Locate the cell with the specified text and output its (x, y) center coordinate. 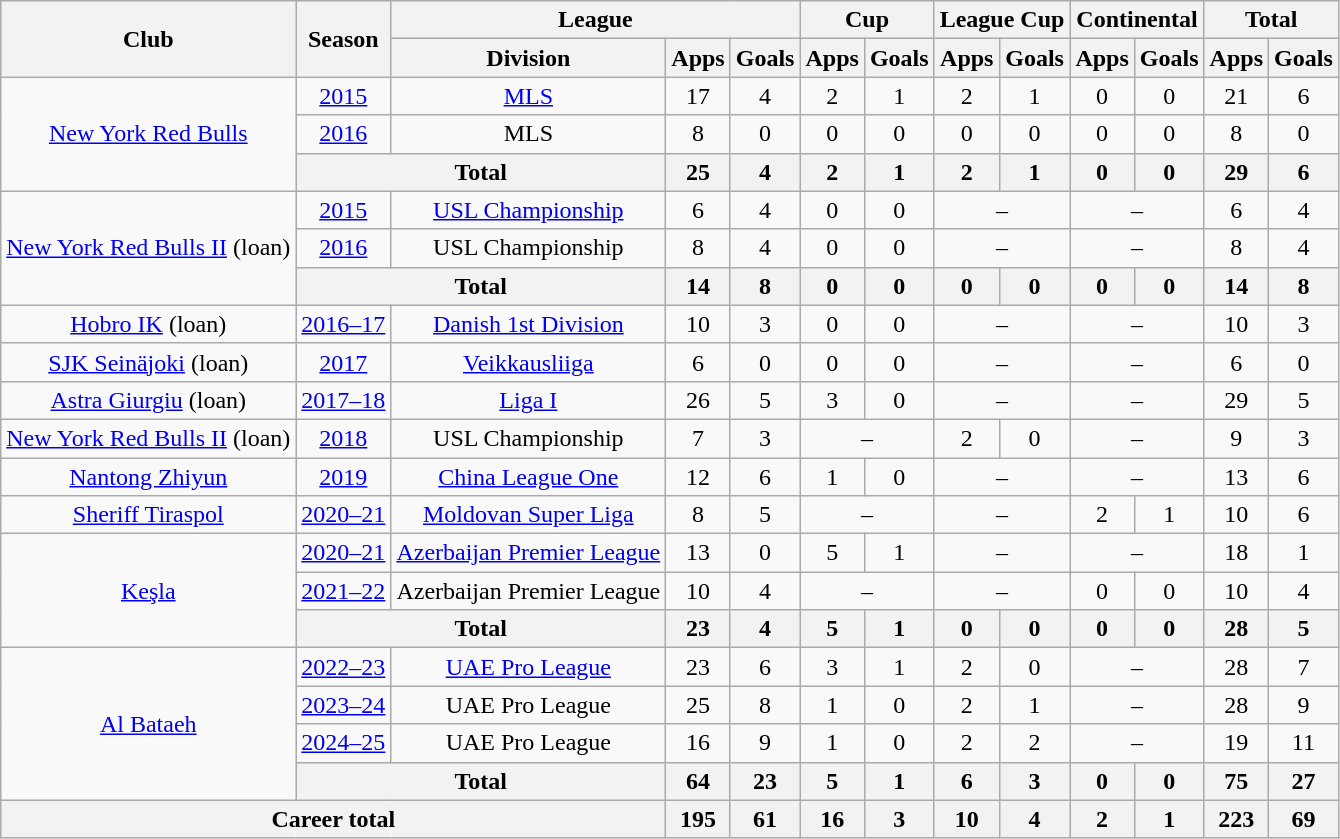
League Cup (1002, 20)
China League One (528, 477)
2016–17 (344, 324)
Nantong Zhiyun (148, 477)
Career total (334, 819)
2022–23 (344, 667)
195 (698, 819)
Hobro IK (loan) (148, 324)
11 (1304, 743)
Liga I (528, 400)
Season (344, 39)
Danish 1st Division (528, 324)
19 (1236, 743)
Cup (867, 20)
New York Red Bulls (148, 134)
Keşla (148, 591)
61 (765, 819)
SJK Seinäjoki (loan) (148, 362)
12 (698, 477)
75 (1236, 781)
27 (1304, 781)
Sheriff Tiraspol (148, 515)
2024–25 (344, 743)
Moldovan Super Liga (528, 515)
Division (528, 58)
Al Bataeh (148, 724)
League (596, 20)
17 (698, 96)
2017–18 (344, 400)
69 (1304, 819)
2017 (344, 362)
Continental (1137, 20)
18 (1236, 553)
Club (148, 39)
2019 (344, 477)
64 (698, 781)
21 (1236, 96)
2021–22 (344, 591)
Astra Giurgiu (loan) (148, 400)
223 (1236, 819)
26 (698, 400)
2023–24 (344, 705)
2018 (344, 438)
Veikkausliiga (528, 362)
